Determine the [X, Y] coordinate at the center of the cell enclosing the given text.  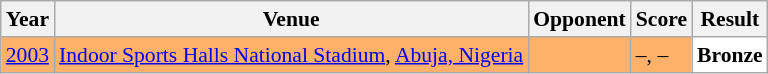
Year [28, 19]
Bronze [730, 55]
Venue [291, 19]
Score [662, 19]
Indoor Sports Halls National Stadium, Abuja, Nigeria [291, 55]
Result [730, 19]
Opponent [580, 19]
2003 [28, 55]
–, – [662, 55]
